Find where the given text appears and provide that cell's center as (X, Y) coordinate. 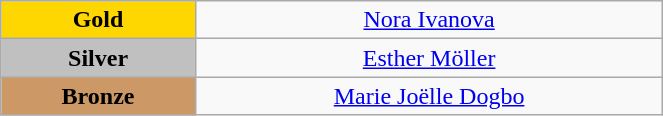
Silver (98, 58)
Marie Joëlle Dogbo (429, 96)
Gold (98, 20)
Esther Möller (429, 58)
Nora Ivanova (429, 20)
Bronze (98, 96)
